Capture the cell that displays the provided text and extract its [x, y] central coordinate. 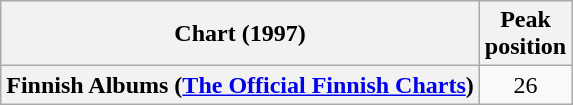
Peakposition [525, 34]
26 [525, 85]
Finnish Albums (The Official Finnish Charts) [240, 85]
Chart (1997) [240, 34]
